Find where the given text appears and provide that cell's center as [X, Y] coordinate. 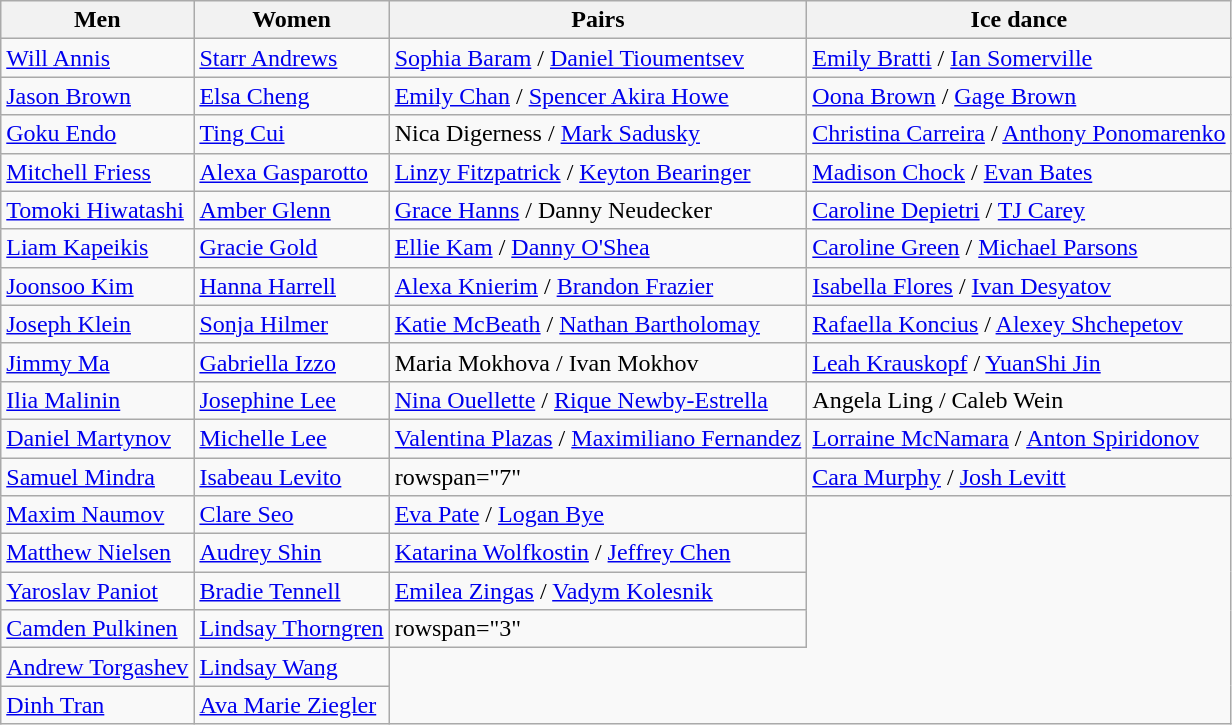
Clare Seo [292, 515]
Katarina Wolfkostin / Jeffrey Chen [598, 553]
Alexa Gasparotto [292, 172]
Emily Chan / Spencer Akira Howe [598, 96]
Audrey Shin [292, 553]
Samuel Mindra [98, 477]
Caroline Green / Michael Parsons [1019, 248]
Goku Endo [98, 134]
Lindsay Wang [292, 667]
Jimmy Ma [98, 362]
Sophia Baram / Daniel Tioumentsev [598, 58]
Ellie Kam / Danny O'Shea [598, 248]
Jason Brown [98, 96]
Liam Kapeikis [98, 248]
Women [292, 20]
Christina Carreira / Anthony Ponomarenko [1019, 134]
Leah Krauskopf / YuanShi Jin [1019, 362]
Emily Bratti / Ian Somerville [1019, 58]
Ilia Malinin [98, 400]
Maxim Naumov [98, 515]
Emilea Zingas / Vadym Kolesnik [598, 591]
Linzy Fitzpatrick / Keyton Bearinger [598, 172]
Hanna Harrell [292, 286]
Nina Ouellette / Rique Newby-Estrella [598, 400]
Oona Brown / Gage Brown [1019, 96]
Gabriella Izzo [292, 362]
Joonsoo Kim [98, 286]
rowspan="7" [598, 477]
Rafaella Koncius / Alexey Shchepetov [1019, 324]
Pairs [598, 20]
Will Annis [98, 58]
Amber Glenn [292, 210]
Cara Murphy / Josh Levitt [1019, 477]
Isabeau Levito [292, 477]
Andrew Torgashev [98, 667]
Maria Mokhova / Ivan Mokhov [598, 362]
Nica Digerness / Mark Sadusky [598, 134]
Ice dance [1019, 20]
Madison Chock / Evan Bates [1019, 172]
Joseph Klein [98, 324]
Josephine Lee [292, 400]
Lorraine McNamara / Anton Spiridonov [1019, 438]
Tomoki Hiwatashi [98, 210]
Isabella Flores / Ivan Desyatov [1019, 286]
Mitchell Friess [98, 172]
Katie McBeath / Nathan Bartholomay [598, 324]
Lindsay Thorngren [292, 629]
Camden Pulkinen [98, 629]
Alexa Knierim / Brandon Frazier [598, 286]
rowspan="3" [598, 629]
Ting Cui [292, 134]
Yaroslav Paniot [98, 591]
Grace Hanns / Danny Neudecker [598, 210]
Men [98, 20]
Gracie Gold [292, 248]
Angela Ling / Caleb Wein [1019, 400]
Valentina Plazas / Maximiliano Fernandez [598, 438]
Ava Marie Ziegler [292, 705]
Sonja Hilmer [292, 324]
Michelle Lee [292, 438]
Matthew Nielsen [98, 553]
Dinh Tran [98, 705]
Starr Andrews [292, 58]
Elsa Cheng [292, 96]
Bradie Tennell [292, 591]
Caroline Depietri / TJ Carey [1019, 210]
Eva Pate / Logan Bye [598, 515]
Daniel Martynov [98, 438]
